Locate the cell with the specified text and output its [x, y] center coordinate. 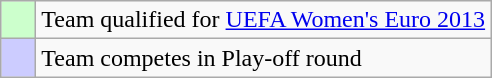
Team competes in Play-off round [264, 58]
Team qualified for UEFA Women's Euro 2013 [264, 20]
